Capture the cell that displays the provided text and extract its (X, Y) central coordinate. 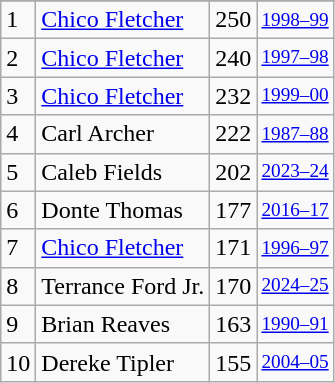
3 (18, 96)
7 (18, 248)
Carl Archer (123, 134)
8 (18, 286)
2024–25 (295, 286)
Brian Reaves (123, 324)
171 (234, 248)
1990–91 (295, 324)
155 (234, 362)
170 (234, 286)
2 (18, 58)
1 (18, 20)
222 (234, 134)
Dereke Tipler (123, 362)
2004–05 (295, 362)
1997–98 (295, 58)
2023–24 (295, 172)
163 (234, 324)
5 (18, 172)
1996–97 (295, 248)
6 (18, 210)
240 (234, 58)
232 (234, 96)
4 (18, 134)
Donte Thomas (123, 210)
1987–88 (295, 134)
1999–00 (295, 96)
Terrance Ford Jr. (123, 286)
10 (18, 362)
9 (18, 324)
1998–99 (295, 20)
177 (234, 210)
Caleb Fields (123, 172)
2016–17 (295, 210)
202 (234, 172)
250 (234, 20)
